Return the (X, Y) coordinate for the center point of the cell that contains the specified text.  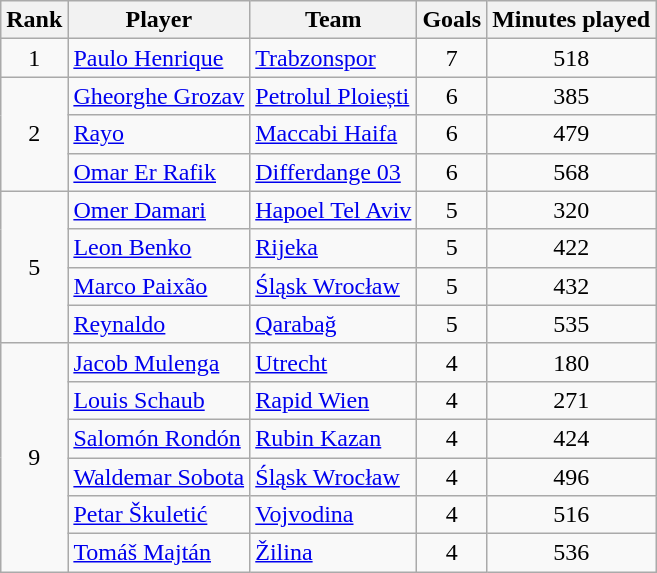
Maccabi Haifa (334, 134)
Team (334, 20)
385 (572, 96)
180 (572, 362)
Tomáš Majtán (159, 553)
Utrecht (334, 362)
496 (572, 477)
Paulo Henrique (159, 58)
Omar Er Rafik (159, 172)
Gheorghe Grozav (159, 96)
Waldemar Sobota (159, 477)
Player (159, 20)
516 (572, 515)
422 (572, 248)
Jacob Mulenga (159, 362)
Differdange 03 (334, 172)
Salomón Rondón (159, 438)
Qarabağ (334, 324)
Minutes played (572, 20)
Omer Damari (159, 210)
Reynaldo (159, 324)
Rapid Wien (334, 400)
536 (572, 553)
424 (572, 438)
271 (572, 400)
Rijeka (334, 248)
Petrolul Ploiești (334, 96)
Petar Škuletić (159, 515)
Goals (452, 20)
568 (572, 172)
2 (34, 134)
518 (572, 58)
Žilina (334, 553)
Louis Schaub (159, 400)
Rubin Kazan (334, 438)
9 (34, 457)
432 (572, 286)
7 (452, 58)
Hapoel Tel Aviv (334, 210)
Rayo (159, 134)
Trabzonspor (334, 58)
479 (572, 134)
Vojvodina (334, 515)
1 (34, 58)
535 (572, 324)
Marco Paixão (159, 286)
Leon Benko (159, 248)
320 (572, 210)
Rank (34, 20)
